Search for the cell housing the specified text and yield its [x, y] center coordinate. 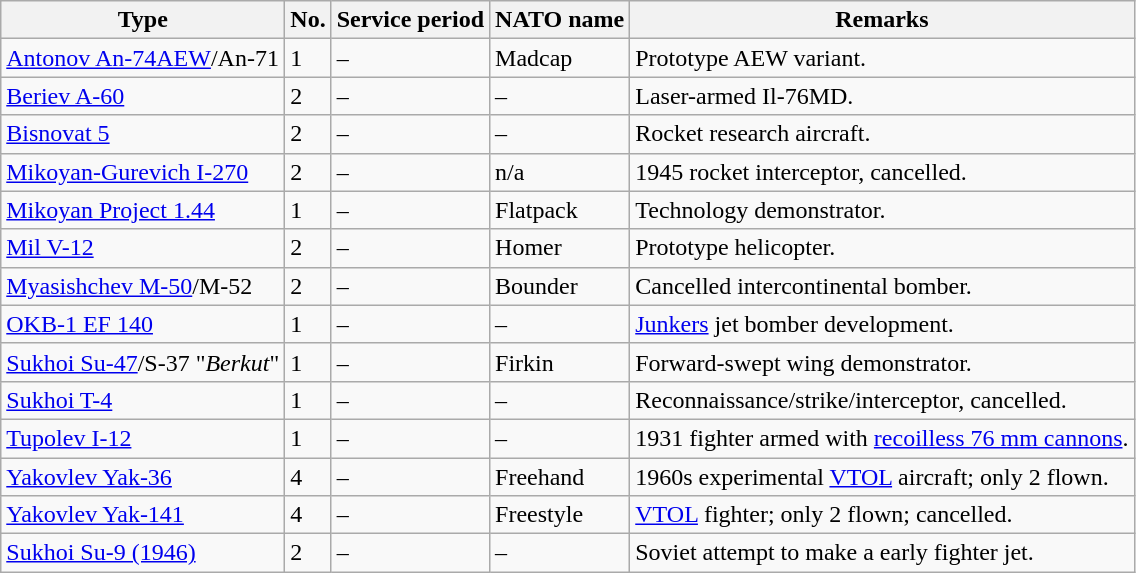
Laser-armed Il-76MD. [882, 96]
Madcap [560, 58]
Prototype AEW variant. [882, 58]
Rocket research aircraft. [882, 134]
Service period [410, 20]
Yakovlev Yak-141 [143, 515]
NATO name [560, 20]
Antonov An-74AEW/An-71 [143, 58]
Mil V-12 [143, 248]
Sukhoi Su-9 (1946) [143, 553]
Cancelled intercontinental bomber. [882, 286]
Firkin [560, 362]
Junkers jet bomber development. [882, 324]
Type [143, 20]
n/a [560, 172]
Sukhoi Su-47/S-37 "Berkut" [143, 362]
No. [308, 20]
Forward-swept wing demonstrator. [882, 362]
OKB-1 EF 140 [143, 324]
Freehand [560, 477]
Flatpack [560, 210]
Beriev A-60 [143, 96]
Bounder [560, 286]
Yakovlev Yak-36 [143, 477]
Bisnovat 5 [143, 134]
Mikoyan-Gurevich I-270 [143, 172]
Reconnaissance/strike/interceptor, cancelled. [882, 400]
Prototype helicopter. [882, 248]
Myasishchev M-50/M-52 [143, 286]
Mikoyan Project 1.44 [143, 210]
Tupolev I-12 [143, 438]
Freestyle [560, 515]
Soviet attempt to make a early fighter jet. [882, 553]
1945 rocket interceptor, cancelled. [882, 172]
Technology demonstrator. [882, 210]
1931 fighter armed with recoilless 76 mm cannons. [882, 438]
VTOL fighter; only 2 flown; cancelled. [882, 515]
Homer [560, 248]
Sukhoi T-4 [143, 400]
1960s experimental VTOL aircraft; only 2 flown. [882, 477]
Remarks [882, 20]
